Output the [x, y] coordinate of the center of the cell containing the given text.  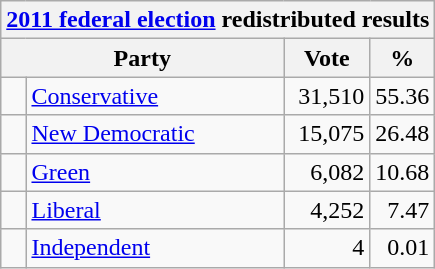
Green [155, 172]
31,510 [327, 96]
10.68 [402, 172]
6,082 [327, 172]
26.48 [402, 134]
4,252 [327, 210]
Vote [327, 58]
4 [327, 248]
New Democratic [155, 134]
2011 federal election redistributed results [218, 20]
55.36 [402, 96]
Party [142, 58]
Liberal [155, 210]
Independent [155, 248]
% [402, 58]
7.47 [402, 210]
15,075 [327, 134]
Conservative [155, 96]
0.01 [402, 248]
